For the text-containing cell, return its midpoint in [x, y] coordinate format. 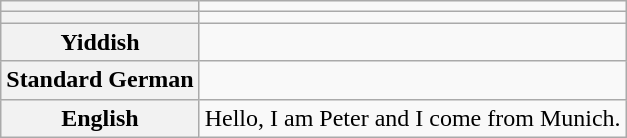
English [100, 118]
Yiddish [100, 42]
Hello, I am Peter and I come from Munich. [412, 118]
Standard German [100, 80]
